Scan for the cell matching the given text and deliver its [X, Y] coordinate at center. 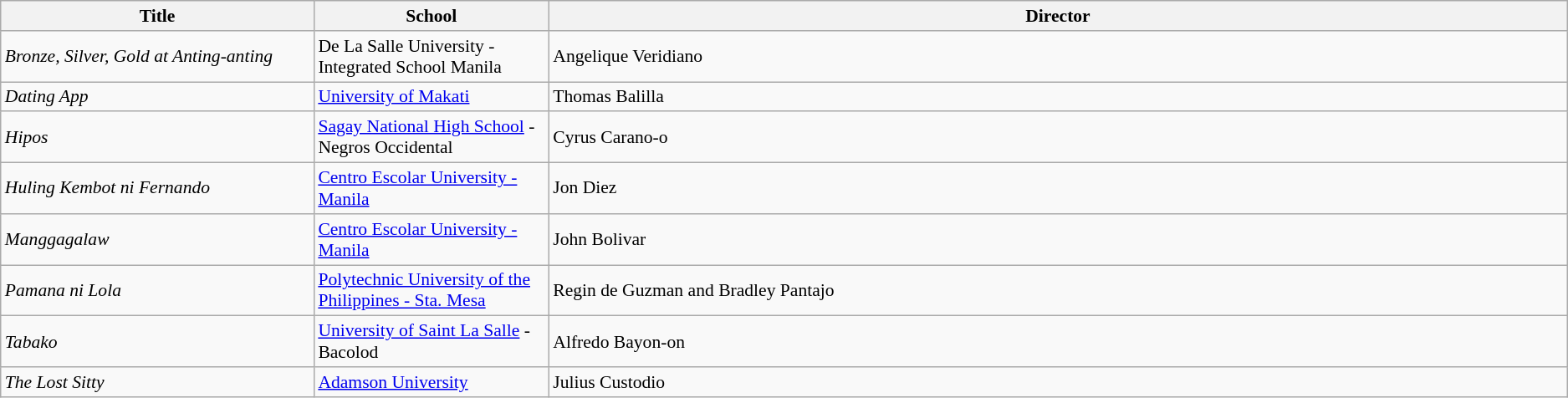
Polytechnic University of the Philippines - Sta. Mesa [432, 291]
Alfredo Bayon-on [1057, 341]
Pamana ni Lola [157, 291]
Dating App [157, 97]
University of Saint La Salle - Bacolod [432, 341]
School [432, 16]
Tabako [157, 341]
Title [157, 16]
Director [1057, 16]
Cyrus Carano-o [1057, 137]
Thomas Balilla [1057, 97]
De La Salle University - Integrated School Manila [432, 57]
John Bolivar [1057, 239]
Adamson University [432, 382]
The Lost Sitty [157, 382]
Huling Kembot ni Fernando [157, 189]
Angelique Veridiano [1057, 57]
Manggagalaw [157, 239]
University of Makati [432, 97]
Jon Diez [1057, 189]
Bronze, Silver, Gold at Anting-anting [157, 57]
Sagay National High School - Negros Occidental [432, 137]
Hipos [157, 137]
Julius Custodio [1057, 382]
Regin de Guzman and Bradley Pantajo [1057, 291]
